Scan for the cell matching the given text and deliver its [X, Y] coordinate at center. 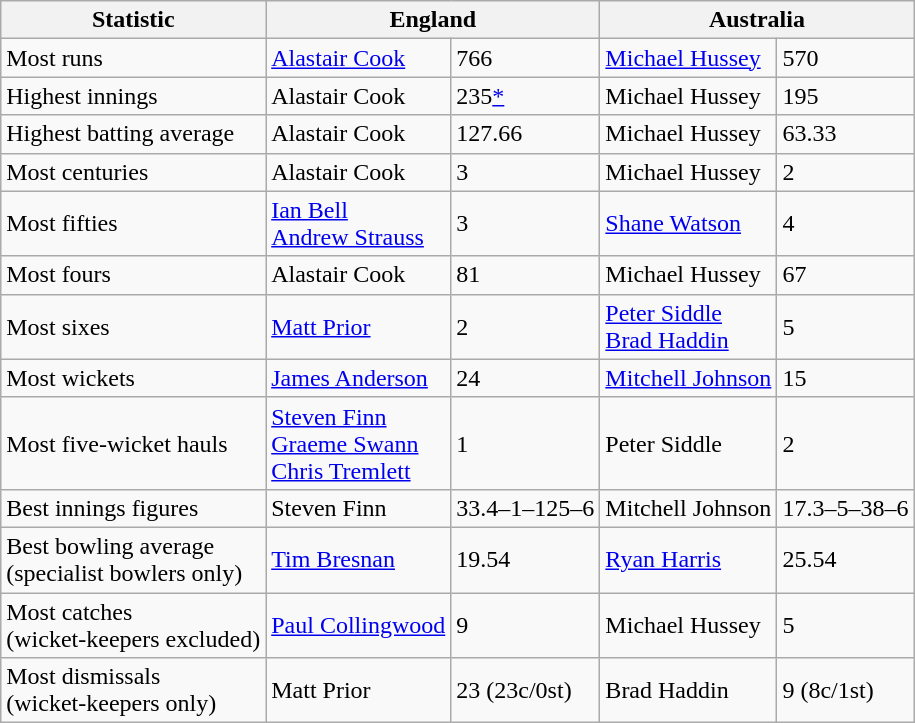
Statistic [134, 20]
9 [526, 624]
Most catches(wicket-keepers excluded) [134, 624]
24 [526, 378]
Most runs [134, 58]
Most fifties [134, 224]
James Anderson [358, 378]
67 [846, 275]
81 [526, 275]
Tim Bresnan [358, 560]
33.4–1–125–6 [526, 508]
23 (23c/0st) [526, 690]
570 [846, 58]
Shane Watson [688, 224]
Most sixes [134, 326]
Most fours [134, 275]
Best bowling average(specialist bowlers only) [134, 560]
127.66 [526, 134]
Peter Siddle [688, 443]
25.54 [846, 560]
1 [526, 443]
9 (8c/1st) [846, 690]
Best innings figures [134, 508]
Australia [757, 20]
Most centuries [134, 172]
Most dismissals(wicket-keepers only) [134, 690]
4 [846, 224]
235* [526, 96]
63.33 [846, 134]
17.3–5–38–6 [846, 508]
15 [846, 378]
766 [526, 58]
Most five-wicket hauls [134, 443]
Ian BellAndrew Strauss [358, 224]
Ryan Harris [688, 560]
Paul Collingwood [358, 624]
19.54 [526, 560]
Highest innings [134, 96]
Steven Finn [358, 508]
Brad Haddin [688, 690]
195 [846, 96]
Steven FinnGraeme SwannChris Tremlett [358, 443]
Most wickets [134, 378]
England [433, 20]
Peter SiddleBrad Haddin [688, 326]
Highest batting average [134, 134]
